Scan for the cell matching the given text and deliver its (x, y) coordinate at center. 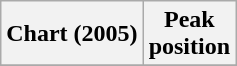
Chart (2005) (72, 34)
Peakposition (189, 34)
